Scan for the cell matching the given text and deliver its (x, y) coordinate at center. 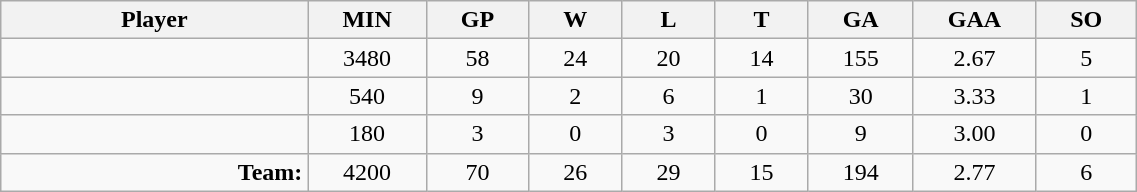
L (668, 20)
20 (668, 58)
GAA (974, 20)
5 (1086, 58)
2.77 (974, 172)
MIN (367, 20)
58 (477, 58)
14 (762, 58)
155 (860, 58)
70 (477, 172)
GA (860, 20)
W (576, 20)
180 (367, 134)
Player (154, 20)
24 (576, 58)
Team: (154, 172)
3.33 (974, 96)
30 (860, 96)
SO (1086, 20)
3.00 (974, 134)
2.67 (974, 58)
29 (668, 172)
3480 (367, 58)
GP (477, 20)
2 (576, 96)
194 (860, 172)
4200 (367, 172)
26 (576, 172)
15 (762, 172)
540 (367, 96)
T (762, 20)
